Extract the (X, Y) coordinate from the center of the cell holding the provided text.  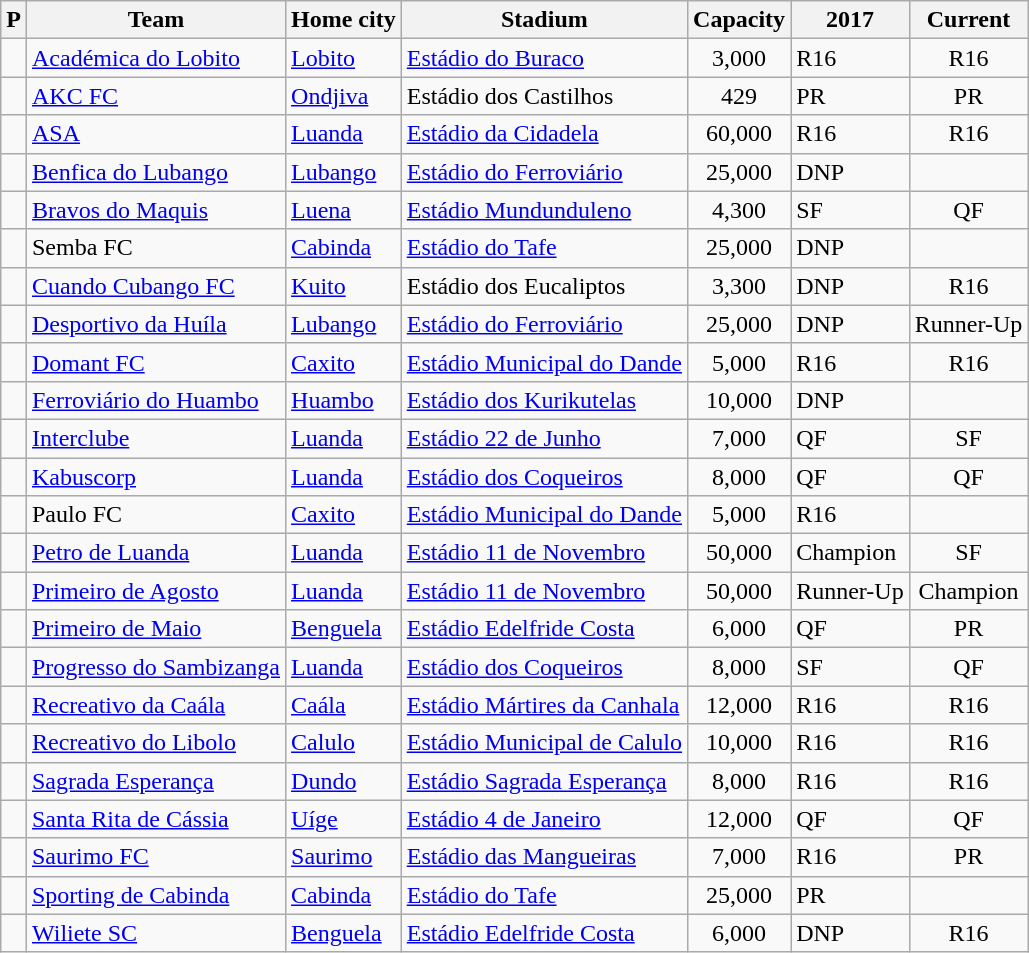
3,000 (740, 58)
Saurimo FC (156, 857)
Huambo (344, 400)
Dundo (344, 781)
429 (740, 96)
2017 (850, 20)
Académica do Lobito (156, 58)
Bravos do Maquis (156, 210)
Estádio Municipal de Calulo (544, 743)
Lobito (344, 58)
Domant FC (156, 362)
Estádio dos Eucaliptos (544, 286)
3,300 (740, 286)
Saurimo (344, 857)
Team (156, 20)
Estádio das Mangueiras (544, 857)
Primeiro de Maio (156, 629)
Capacity (740, 20)
Estádio da Cidadela (544, 134)
Recreativo da Caála (156, 705)
Santa Rita de Cássia (156, 819)
Estádio 22 de Junho (544, 438)
Ferroviário do Huambo (156, 400)
Estádio Mundunduleno (544, 210)
P (14, 20)
Recreativo do Libolo (156, 743)
Semba FC (156, 248)
Kabuscorp (156, 477)
Petro de Luanda (156, 553)
4,300 (740, 210)
Caála (344, 705)
ASA (156, 134)
Sporting de Cabinda (156, 895)
Current (968, 20)
Home city (344, 20)
Stadium (544, 20)
AKC FC (156, 96)
Luena (344, 210)
Estádio 4 de Janeiro (544, 819)
Estádio dos Castilhos (544, 96)
Progresso do Sambizanga (156, 667)
Calulo (344, 743)
Estádio do Buraco (544, 58)
Wiliete SC (156, 933)
Benfica do Lubango (156, 172)
Primeiro de Agosto (156, 591)
Estádio dos Kurikutelas (544, 400)
Desportivo da Huíla (156, 324)
Sagrada Esperança (156, 781)
60,000 (740, 134)
Ondjiva (344, 96)
Uíge (344, 819)
Interclube (156, 438)
Estádio Sagrada Esperança (544, 781)
Cuando Cubango FC (156, 286)
Estádio Mártires da Canhala (544, 705)
Paulo FC (156, 515)
Kuito (344, 286)
